Locate the cell with the specified text and output its (X, Y) center coordinate. 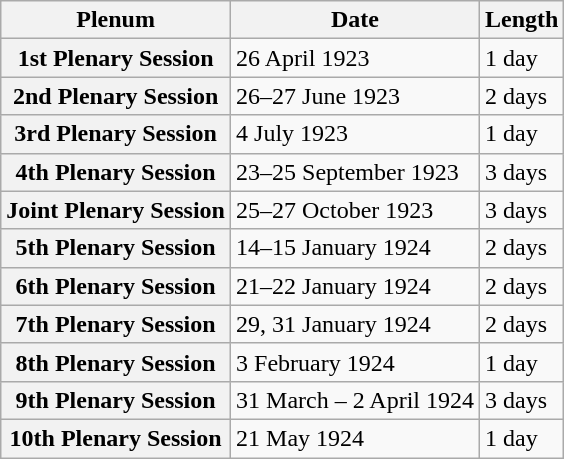
10th Plenary Session (116, 438)
31 March – 2 April 1924 (356, 400)
29, 31 January 1924 (356, 324)
Date (356, 20)
21–22 January 1924 (356, 286)
7th Plenary Session (116, 324)
26 April 1923 (356, 58)
25–27 October 1923 (356, 210)
14–15 January 1924 (356, 248)
6th Plenary Session (116, 286)
Plenum (116, 20)
4 July 1923 (356, 134)
3 February 1924 (356, 362)
8th Plenary Session (116, 362)
23–25 September 1923 (356, 172)
2nd Plenary Session (116, 96)
4th Plenary Session (116, 172)
9th Plenary Session (116, 400)
26–27 June 1923 (356, 96)
3rd Plenary Session (116, 134)
21 May 1924 (356, 438)
Length (522, 20)
1st Plenary Session (116, 58)
Joint Plenary Session (116, 210)
5th Plenary Session (116, 248)
